Identify which cell holds the provided text, then report its [x, y] central coordinate. 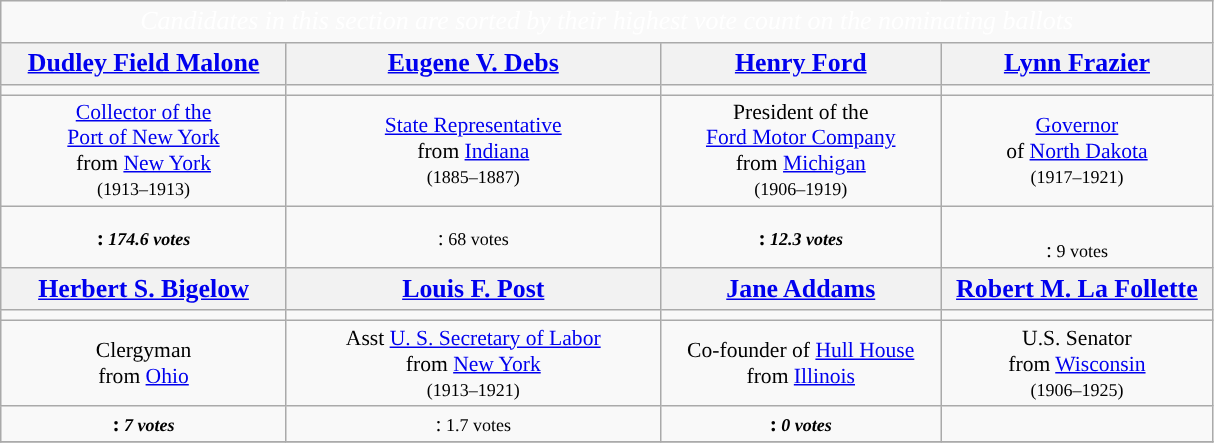
Governorof North Dakota(1917–1921) [1076, 151]
Candidates in this section are sorted by their highest vote count on the nominating ballots [607, 22]
: 68 votes [473, 238]
: 9 votes [1076, 238]
Asst U. S. Secretary of Laborfrom New York(1913–1921) [473, 364]
: 0 votes [800, 425]
Robert M. La Follette [1076, 289]
Co-founder of Hull Housefrom Illinois [800, 364]
U.S. Senatorfrom Wisconsin(1906–1925) [1076, 364]
Henry Ford [800, 64]
Collector of thePort of New Yorkfrom New York(1913–1913) [144, 151]
State Representativefrom Indiana(1885–1887) [473, 151]
Jane Addams [800, 289]
President of theFord Motor Companyfrom Michigan(1906–1919) [800, 151]
Dudley Field Malone [144, 64]
: 174.6 votes [144, 238]
: 1.7 votes [473, 425]
: 12.3 votes [800, 238]
Eugene V. Debs [473, 64]
Clergymanfrom Ohio [144, 364]
Herbert S. Bigelow [144, 289]
: 7 votes [144, 425]
Louis F. Post [473, 289]
Lynn Frazier [1076, 64]
